For the text-containing cell, return its midpoint in (x, y) coordinate format. 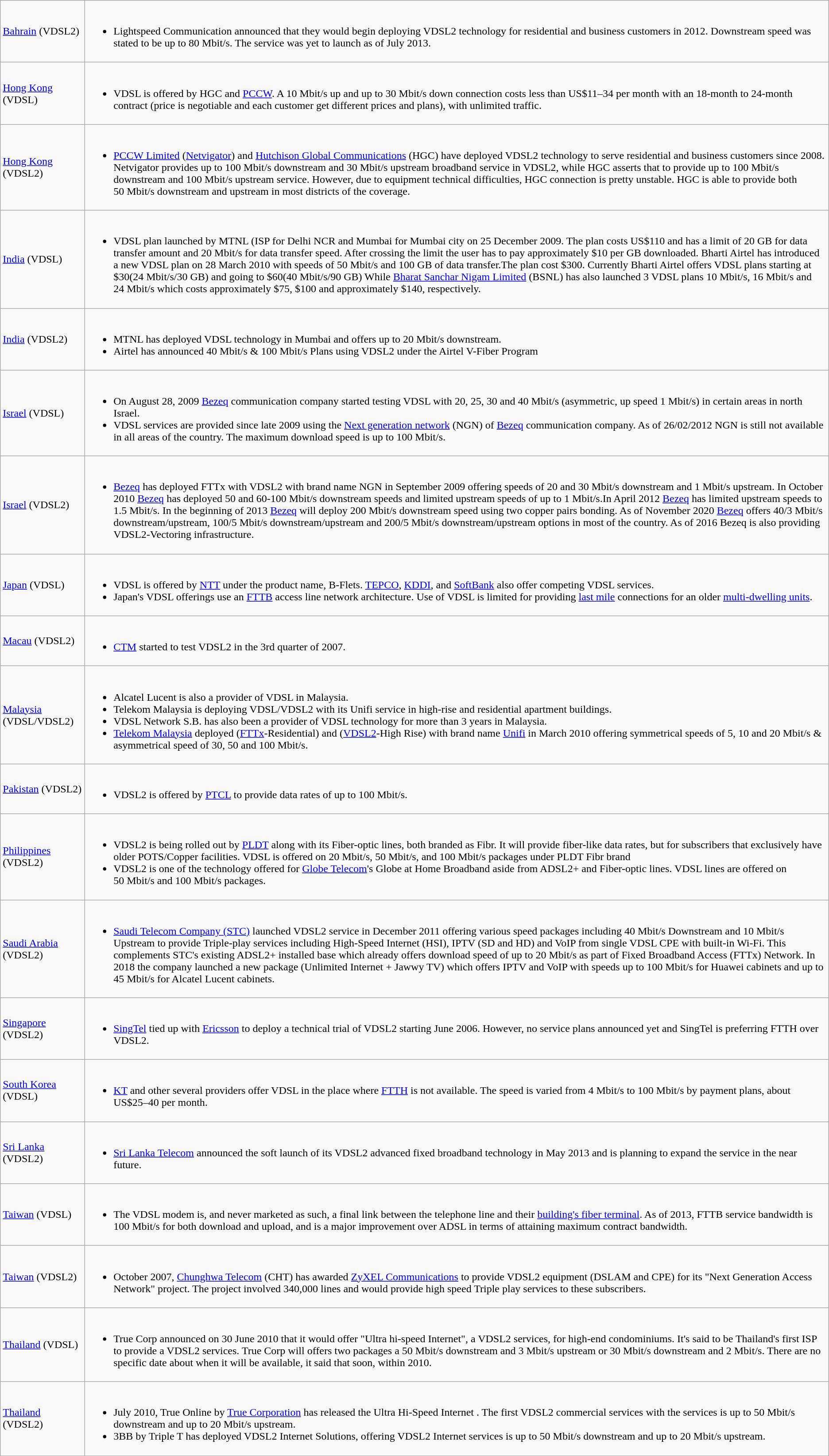
CTM started to test VDSL2 in the 3rd quarter of 2007. (457, 641)
Taiwan (VDSL2) (43, 1277)
Thailand (VDSL2) (43, 1418)
Saudi Arabia (VDSL2) (43, 948)
Hong Kong (VDSL2) (43, 167)
Pakistan (VDSL2) (43, 789)
India (VDSL2) (43, 339)
VDSL2 is offered by PTCL to provide data rates of up to 100 Mbit/s. (457, 789)
Philippines (VDSL2) (43, 857)
Singapore (VDSL2) (43, 1029)
Hong Kong (VDSL) (43, 93)
Israel (VDSL2) (43, 505)
Taiwan (VDSL) (43, 1215)
South Korea (VDSL) (43, 1091)
Sri Lanka (VDSL2) (43, 1153)
Malaysia (VDSL/VDSL2) (43, 714)
Israel (VDSL) (43, 413)
Bahrain (VDSL2) (43, 31)
Macau (VDSL2) (43, 641)
Japan (VDSL) (43, 585)
India (VDSL) (43, 259)
Thailand (VDSL) (43, 1345)
